Extract the [X, Y] coordinate from the center of the cell holding the provided text.  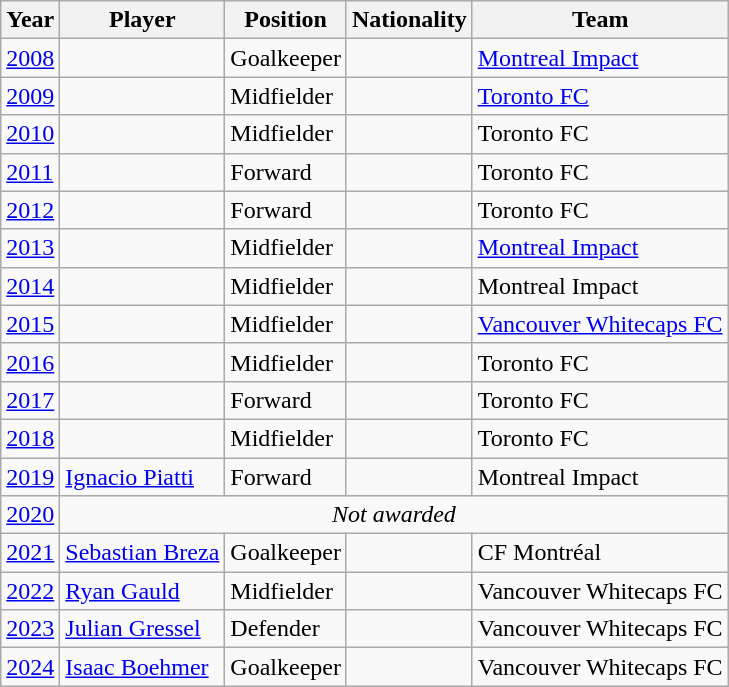
2017 [30, 400]
2015 [30, 324]
2011 [30, 172]
Team [600, 20]
Nationality [409, 20]
Ryan Gauld [142, 591]
2012 [30, 210]
2022 [30, 591]
Not awarded [394, 515]
2014 [30, 286]
Defender [286, 629]
Sebastian Breza [142, 553]
2010 [30, 134]
2024 [30, 667]
2020 [30, 515]
CF Montréal [600, 553]
Julian Gressel [142, 629]
2018 [30, 438]
2019 [30, 477]
2013 [30, 248]
2016 [30, 362]
2023 [30, 629]
Year [30, 20]
2008 [30, 58]
2009 [30, 96]
Ignacio Piatti [142, 477]
2021 [30, 553]
Isaac Boehmer [142, 667]
Player [142, 20]
Position [286, 20]
